Find where the given text appears and provide that cell's center as (X, Y) coordinate. 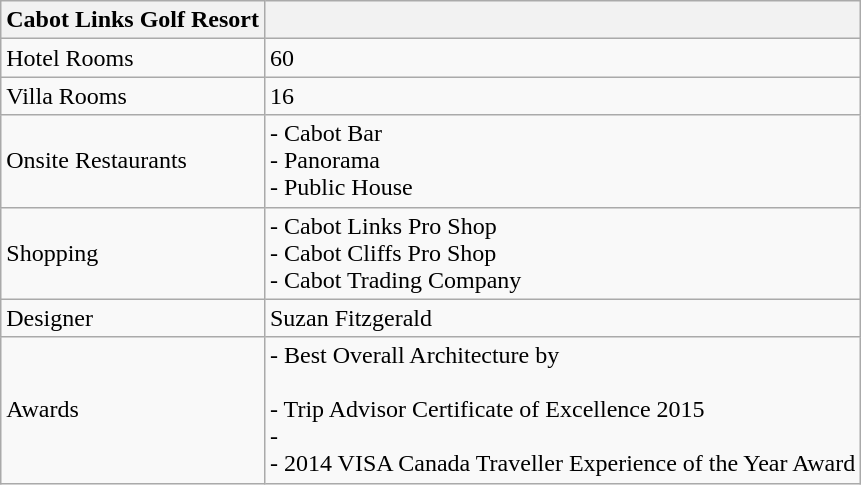
Hotel Rooms (133, 58)
Suzan Fitzgerald (562, 318)
16 (562, 96)
Onsite Restaurants (133, 161)
60 (562, 58)
- Cabot Bar- Panorama- Public House (562, 161)
Awards (133, 410)
Villa Rooms (133, 96)
- Cabot Links Pro Shop- Cabot Cliffs Pro Shop- Cabot Trading Company (562, 253)
Designer (133, 318)
- Best Overall Architecture by - Trip Advisor Certificate of Excellence 2015- - 2014 VISA Canada Traveller Experience of the Year Award (562, 410)
Shopping (133, 253)
Cabot Links Golf Resort (133, 20)
